Output the [X, Y] coordinate of the center of the cell containing the given text.  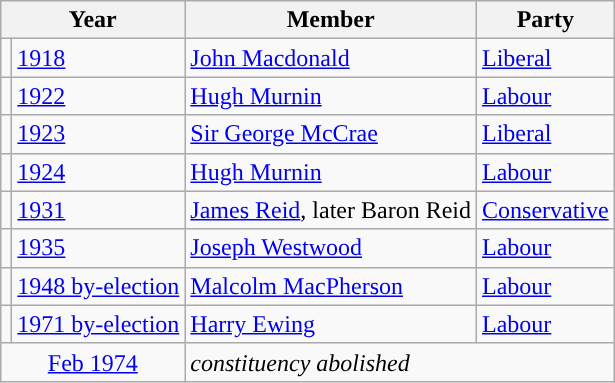
John Macdonald [331, 58]
Joseph Westwood [331, 248]
1918 [98, 58]
1931 [98, 210]
Feb 1974 [93, 362]
Sir George McCrae [331, 134]
Party [546, 20]
1948 by-election [98, 286]
1971 by-election [98, 324]
Harry Ewing [331, 324]
Malcolm MacPherson [331, 286]
1935 [98, 248]
1922 [98, 96]
Year [93, 20]
James Reid, later Baron Reid [331, 210]
Member [331, 20]
1924 [98, 172]
Conservative [546, 210]
1923 [98, 134]
constituency abolished [400, 362]
